Provide the (X, Y) coordinate of the cell's center where the given text is located.  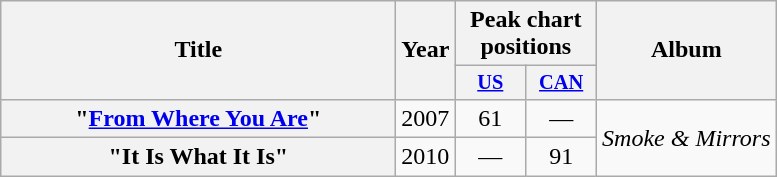
61 (490, 118)
"From Where You Are" (198, 118)
US (490, 83)
Peak chart positions (526, 34)
Album (687, 50)
"It Is What It Is" (198, 157)
2007 (426, 118)
Title (198, 50)
91 (562, 157)
CAN (562, 83)
2010 (426, 157)
Year (426, 50)
Smoke & Mirrors (687, 137)
